Extract the [x, y] coordinate from the center of the cell holding the provided text.  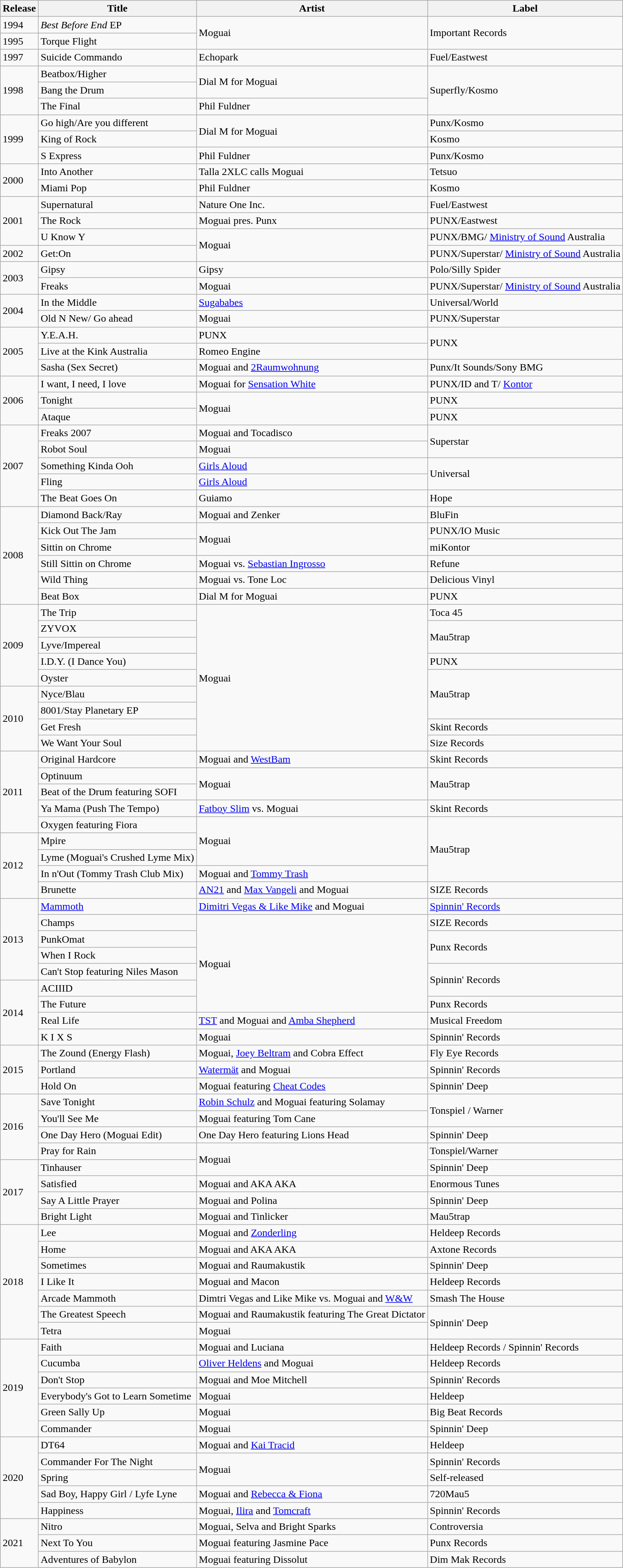
Fatboy Slim vs. Moguai [312, 808]
Happiness [118, 1510]
Diamond Back/Ray [118, 515]
Can't Stop featuring Niles Mason [118, 971]
Moguai and Zenker [312, 515]
Everybody's Got to Learn Sometime [118, 1396]
Artist [312, 9]
I.D.Y. (I Dance You) [118, 661]
When I Rock [118, 955]
Moguai for Sensation White [312, 384]
Robot Soul [118, 449]
ZYVOX [118, 629]
U Know Y [118, 237]
1999 [19, 139]
Tetra [118, 1331]
Fly Eye Records [525, 1053]
Tonight [118, 400]
Into Another [118, 172]
In n'Out (Tommy Trash Club Mix) [118, 874]
2021 [19, 1543]
The Beat Goes On [118, 498]
Old N New/ Go ahead [118, 319]
S Express [118, 155]
Something Kinda Ooh [118, 465]
PUNX/BMG/ Ministry of Sound Australia [525, 237]
8001/Stay Planetary EP [118, 710]
Watermät and Moguai [312, 1070]
Big Beat Records [525, 1412]
Satisfied [118, 1184]
Superstar [525, 441]
Tonspiel / Warner [525, 1110]
Brunette [118, 890]
1995 [19, 41]
PUNX/Eastwest [525, 221]
Save Tonight [118, 1102]
Moguai pres. Punx [312, 221]
Hope [525, 498]
Sittin on Chrome [118, 547]
Moguai and Zonderling [312, 1233]
2015 [19, 1070]
Moguai featuring Tom Cane [312, 1119]
Romeo Engine [312, 351]
One Day Hero featuring Lions Head [312, 1135]
Freaks [118, 286]
You'll See Me [118, 1119]
2001 [19, 221]
King of Rock [118, 139]
Moguai featuring Dissolut [312, 1559]
2016 [19, 1127]
Oxygen featuring Fiora [118, 825]
2011 [19, 792]
Nitro [118, 1527]
Dimitri Vegas & Like Mike and Moguai [312, 906]
Size Records [525, 743]
Tinhauser [118, 1167]
Moguai, Ilira and Tomcraft [312, 1510]
Supernatural [118, 205]
Next To You [118, 1543]
Heldeep Records / Spinnin' Records [525, 1347]
The Zound (Energy Flash) [118, 1053]
In the Middle [118, 302]
Sometimes [118, 1266]
The Final [118, 106]
Kick Out The Jam [118, 531]
Arcade Mammoth [118, 1298]
Champs [118, 923]
Label [525, 9]
Y.E.A.H. [118, 335]
One Day Hero (Moguai Edit) [118, 1135]
Faith [118, 1347]
Talla 2XLC calls Moguai [312, 172]
2018 [19, 1282]
Moguai and WestBam [312, 760]
2003 [19, 278]
2013 [19, 939]
Delicious Vinyl [525, 580]
Moguai featuring Jasmine Pace [312, 1543]
Moguai and 2Raumwohnung [312, 368]
PUNX/Superstar [525, 319]
Polo/Silly Spider [525, 270]
AN21 and Max Vangeli and Moguai [312, 890]
Moguai and Luciana [312, 1347]
The Trip [118, 612]
Moguai and Kai Tracid [312, 1445]
PunkOmat [118, 939]
Wild Thing [118, 580]
Moguai and Moe Mitchell [312, 1380]
Hold On [118, 1086]
Pray for Rain [118, 1151]
Ataque [118, 416]
The Greatest Speech [118, 1315]
Moguai and Raumakustik [312, 1266]
Commander For The Night [118, 1461]
1994 [19, 25]
Enormous Tunes [525, 1184]
TST and Moguai and Amba Shepherd [312, 1021]
Universal [525, 473]
2000 [19, 180]
2002 [19, 253]
Sugababes [312, 302]
Optinuum [118, 776]
Lee [118, 1233]
Adventures of Babylon [118, 1559]
Green Sally Up [118, 1412]
Moguai featuring Cheat Codes [312, 1086]
2019 [19, 1388]
Beatbox/Higher [118, 74]
Nyce/Blau [118, 694]
Moguai and Macon [312, 1282]
2004 [19, 311]
Beat Box [118, 596]
Mammoth [118, 906]
2020 [19, 1478]
Robin Schulz and Moguai featuring Solamay [312, 1102]
Lyme (Moguai's Crushed Lyme Mix) [118, 857]
Moguai, Joey Beltram and Cobra Effect [312, 1053]
PUNX/IO Music [525, 531]
Moguai and Rebecca & Fiona [312, 1494]
Moguai and Tommy Trash [312, 874]
Original Hardcore [118, 760]
Live at the Kink Australia [118, 351]
Punx/It Sounds/Sony BMG [525, 368]
PUNX/ID and T/ Kontor [525, 384]
2012 [19, 865]
2014 [19, 1012]
K I X S [118, 1037]
Ya Mama (Push The Tempo) [118, 808]
ACIIID [118, 988]
Spring [118, 1478]
Suicide Commando [118, 57]
I want, I need, I love [118, 384]
Commander [118, 1429]
Moguai vs. Sebastian Ingrosso [312, 564]
Controversia [525, 1527]
BluFin [525, 515]
Torque Flight [118, 41]
Moguai vs. Tone Loc [312, 580]
Dimtri Vegas and Like Mike vs. Moguai and W&W [312, 1298]
Freaks 2007 [118, 433]
Guiamo [312, 498]
Bright Light [118, 1216]
Miami Pop [118, 188]
Axtone Records [525, 1249]
Moguai and Tocadisco [312, 433]
The Rock [118, 221]
Mpire [118, 841]
Dim Mak Records [525, 1559]
Don't Stop [118, 1380]
Moguai, Selva and Bright Sparks [312, 1527]
2010 [19, 718]
2008 [19, 555]
miKontor [525, 547]
Portland [118, 1070]
Sad Boy, Happy Girl / Lyfe Lyne [118, 1494]
Musical Freedom [525, 1021]
Toca 45 [525, 612]
Best Before End EP [118, 25]
Refune [525, 564]
Moguai and Raumakustik featuring The Great Dictator [312, 1315]
Say A Little Prayer [118, 1200]
Real Life [118, 1021]
Oyster [118, 678]
720Mau5 [525, 1494]
Beat of the Drum featuring SOFI [118, 792]
Home [118, 1249]
Echopark [312, 57]
Important Records [525, 33]
2007 [19, 465]
I Like It [118, 1282]
Tonspiel/Warner [525, 1151]
Sasha (Sex Secret) [118, 368]
Still Sittin on Chrome [118, 564]
Superfly/Kosmo [525, 90]
Lyve/Impereal [118, 645]
Get Fresh [118, 727]
Bang the Drum [118, 90]
Release [19, 9]
Moguai and Tinlicker [312, 1216]
2006 [19, 400]
Universal/World [525, 302]
Fling [118, 482]
1997 [19, 57]
The Future [118, 1004]
Cucumba [118, 1363]
2017 [19, 1192]
Title [118, 9]
We Want Your Soul [118, 743]
Self-released [525, 1478]
2009 [19, 645]
2005 [19, 351]
1998 [19, 90]
Go high/Are you different [118, 123]
Tetsuo [525, 172]
DT64 [118, 1445]
Nature One Inc. [312, 205]
Moguai and Polina [312, 1200]
Get:On [118, 253]
Smash The House [525, 1298]
Oliver Heldens and Moguai [312, 1363]
